Capture the cell that displays the provided text and extract its [x, y] central coordinate. 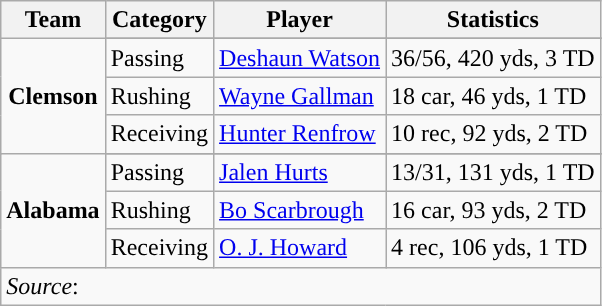
Team [53, 20]
16 car, 93 yds, 2 TD [494, 210]
Category [159, 20]
Bo Scarbrough [300, 210]
4 rec, 106 yds, 1 TD [494, 248]
Jalen Hurts [300, 172]
Player [300, 20]
Alabama [53, 210]
Wayne Gallman [300, 96]
Hunter Renfrow [300, 134]
10 rec, 92 yds, 2 TD [494, 134]
Clemson [53, 96]
13/31, 131 yds, 1 TD [494, 172]
Source: [300, 286]
O. J. Howard [300, 248]
18 car, 46 yds, 1 TD [494, 96]
Deshaun Watson [300, 58]
36/56, 420 yds, 3 TD [494, 58]
Statistics [494, 20]
